Locate the cell with the specified text and output its (X, Y) center coordinate. 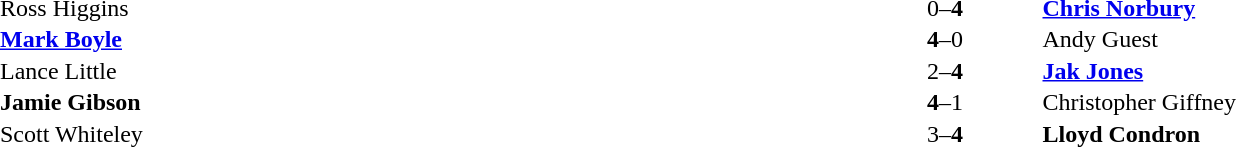
4–0 (944, 39)
2–4 (944, 71)
4–1 (944, 103)
